Output the (x, y) coordinate of the center of the cell containing the given text.  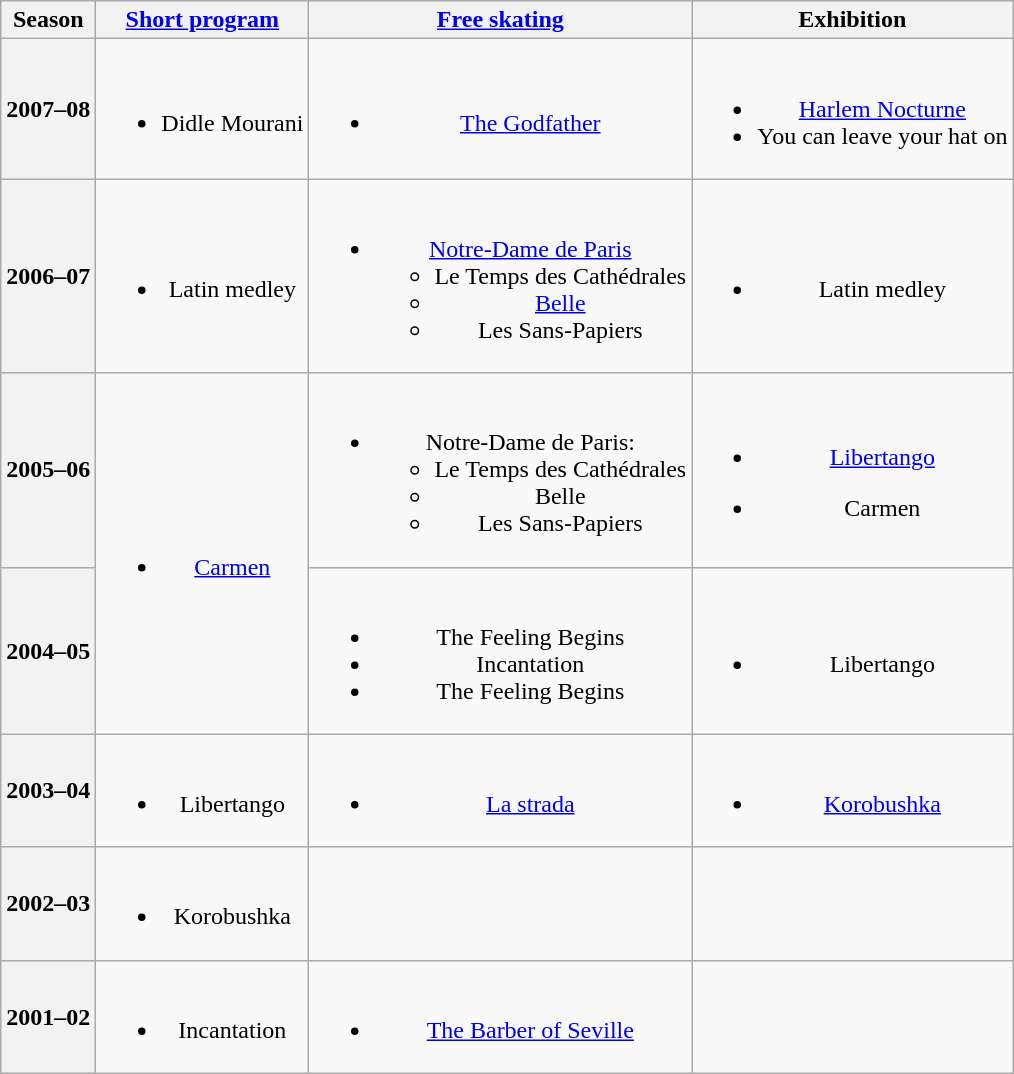
The Godfather (500, 109)
2003–04 (48, 790)
Carmen (202, 554)
The Barber of Seville (500, 1016)
La strada (500, 790)
Short program (202, 20)
Exhibition (852, 20)
Harlem Nocturne You can leave your hat on (852, 109)
2002–03 (48, 904)
Didle Mourani (202, 109)
2004–05 (48, 650)
Season (48, 20)
Notre-Dame de Paris Le Temps des CathédralesBelleLes Sans-Papiers (500, 276)
Free skating (500, 20)
2001–02 (48, 1016)
2007–08 (48, 109)
2005–06 (48, 470)
LibertangoCarmen (852, 470)
Notre-Dame de Paris:Le Temps des CathédralesBelleLes Sans-Papiers (500, 470)
The Feeling Begins Incantation The Feeling Begins (500, 650)
2006–07 (48, 276)
Incantation (202, 1016)
